Pinpoint the cell where the given text exists, returning its [x, y] midpoint coordinate. 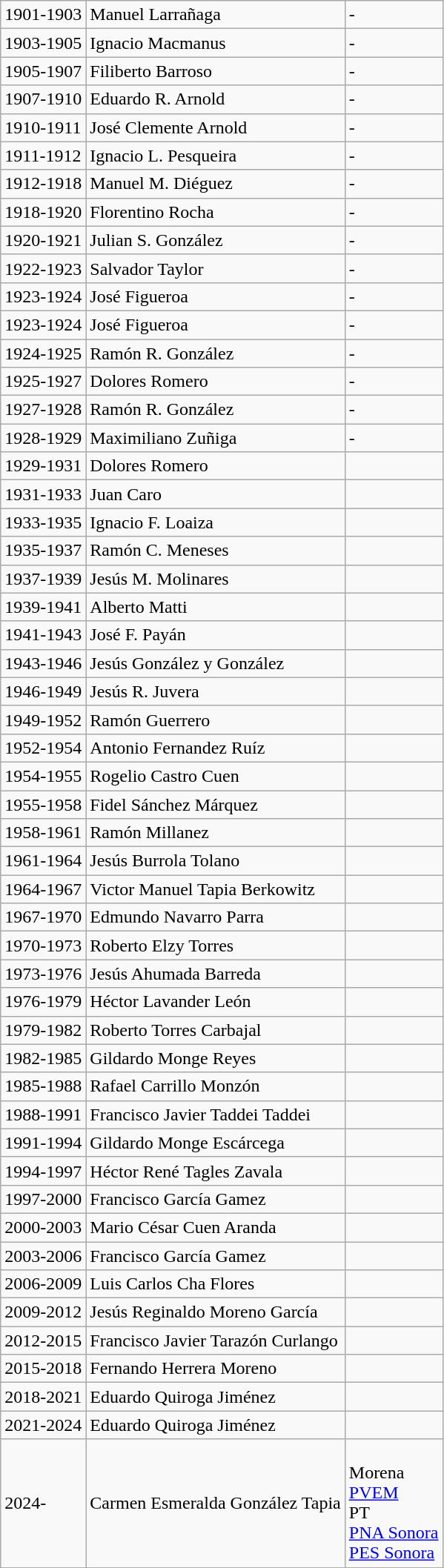
1922-1923 [43, 268]
Eduardo R. Arnold [215, 99]
Alberto Matti [215, 607]
Victor Manuel Tapia Berkowitz [215, 889]
Roberto Elzy Torres [215, 946]
Carmen Esmeralda González Tapia [215, 1503]
Morena PVEM PT PNA Sonora PES Sonora [394, 1503]
2021-2024 [43, 1425]
Jesús R. Juvera [215, 691]
Manuel Larrañaga [215, 15]
2000-2003 [43, 1227]
Héctor René Tagles Zavala [215, 1171]
Rogelio Castro Cuen [215, 776]
1946-1949 [43, 691]
1973-1976 [43, 974]
José Clemente Arnold [215, 127]
1924-1925 [43, 353]
1935-1937 [43, 551]
1991-1994 [43, 1143]
1970-1973 [43, 946]
Fernando Herrera Moreno [215, 1369]
Gildardo Monge Reyes [215, 1058]
2006-2009 [43, 1284]
2024- [43, 1503]
2015-2018 [43, 1369]
1933-1935 [43, 522]
Jesús Burrola Tolano [215, 861]
1911-1912 [43, 156]
Rafael Carrillo Monzón [215, 1086]
1910-1911 [43, 127]
Fidel Sánchez Márquez [215, 804]
1939-1941 [43, 607]
1952-1954 [43, 748]
1988-1991 [43, 1114]
1964-1967 [43, 889]
1997-2000 [43, 1199]
1927-1928 [43, 410]
1931-1933 [43, 494]
1901-1903 [43, 15]
1925-1927 [43, 382]
2009-2012 [43, 1312]
Filiberto Barroso [215, 71]
1967-1970 [43, 917]
Francisco Javier Taddei Taddei [215, 1114]
Héctor Lavander León [215, 1002]
1976-1979 [43, 1002]
Maximiliano Zuñiga [215, 438]
1943-1946 [43, 663]
1912-1918 [43, 184]
Ignacio Macmanus [215, 43]
Antonio Fernandez Ruíz [215, 748]
1979-1982 [43, 1030]
Ignacio L. Pesqueira [215, 156]
1903-1905 [43, 43]
Roberto Torres Carbajal [215, 1030]
José F. Payán [215, 635]
1928-1929 [43, 438]
Luis Carlos Cha Flores [215, 1284]
Florentino Rocha [215, 212]
Jesús Ahumada Barreda [215, 974]
Jesús González y González [215, 663]
2012-2015 [43, 1341]
1941-1943 [43, 635]
Ramón Millanez [215, 833]
2003-2006 [43, 1256]
Francisco Javier Tarazón Curlango [215, 1341]
1954-1955 [43, 776]
Jesús Reginaldo Moreno García [215, 1312]
1929-1931 [43, 466]
Salvador Taylor [215, 268]
1958-1961 [43, 833]
1949-1952 [43, 720]
1982-1985 [43, 1058]
Juan Caro [215, 494]
1907-1910 [43, 99]
Gildardo Monge Escárcega [215, 1143]
1937-1939 [43, 579]
Julian S. González [215, 240]
1920-1921 [43, 240]
1905-1907 [43, 71]
Ramón Guerrero [215, 720]
2018-2021 [43, 1397]
1994-1997 [43, 1171]
1961-1964 [43, 861]
1985-1988 [43, 1086]
Ramón C. Meneses [215, 551]
1955-1958 [43, 804]
1918-1920 [43, 212]
Ignacio F. Loaiza [215, 522]
Manuel M. Diéguez [215, 184]
Edmundo Navarro Parra [215, 917]
Jesús M. Molinares [215, 579]
Mario César Cuen Aranda [215, 1227]
